Detect which cell encompasses the target text, then output its (X, Y) center coordinate. 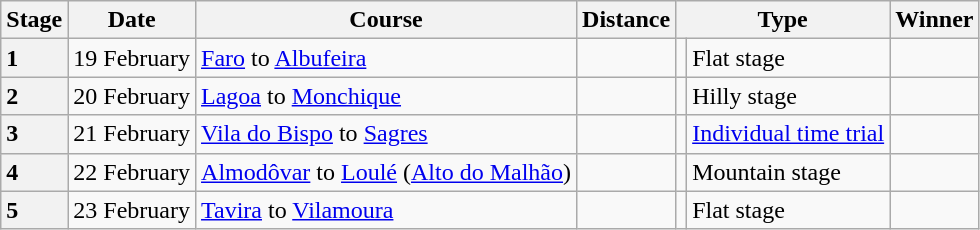
21 February (132, 134)
Faro to Albufeira (386, 58)
20 February (132, 96)
Lagoa to Monchique (386, 96)
Vila do Bispo to Sagres (386, 134)
2 (34, 96)
Almodôvar to Loulé (Alto do Malhão) (386, 172)
1 (34, 58)
3 (34, 134)
Mountain stage (788, 172)
4 (34, 172)
Stage (34, 20)
19 February (132, 58)
Tavira to Vilamoura (386, 210)
Hilly stage (788, 96)
Winner (934, 20)
Course (386, 20)
Distance (626, 20)
22 February (132, 172)
Individual time trial (788, 134)
23 February (132, 210)
5 (34, 210)
Date (132, 20)
Type (783, 20)
